Search for the cell housing the specified text and yield its (X, Y) center coordinate. 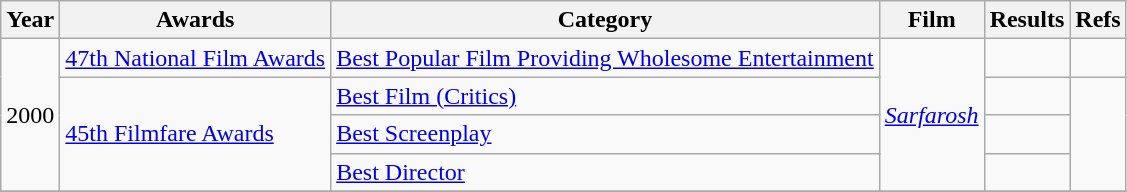
Results (1027, 20)
Best Film (Critics) (606, 96)
Category (606, 20)
45th Filmfare Awards (196, 134)
Sarfarosh (932, 115)
Refs (1098, 20)
Best Screenplay (606, 134)
Year (30, 20)
47th National Film Awards (196, 58)
Film (932, 20)
Awards (196, 20)
2000 (30, 115)
Best Popular Film Providing Wholesome Entertainment (606, 58)
Best Director (606, 172)
